Return the [X, Y] coordinate for the center point of the cell that contains the specified text.  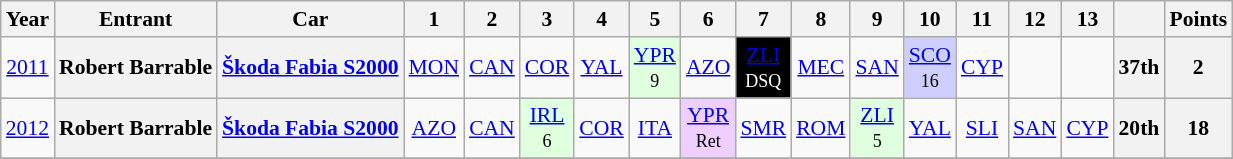
12 [1034, 19]
18 [1198, 128]
9 [876, 19]
4 [602, 19]
ZLI5 [876, 128]
SCO16 [930, 68]
Car [310, 19]
Year [28, 19]
ITA [655, 128]
7 [763, 19]
2011 [28, 68]
37th [1138, 68]
IRL6 [548, 128]
MEC [820, 68]
YPRRet [708, 128]
Entrant [136, 19]
11 [982, 19]
2012 [28, 128]
1 [434, 19]
5 [655, 19]
13 [1087, 19]
MON [434, 68]
SMR [763, 128]
YPR9 [655, 68]
8 [820, 19]
10 [930, 19]
3 [548, 19]
ROM [820, 128]
6 [708, 19]
ZLIDSQ [763, 68]
SLI [982, 128]
20th [1138, 128]
Points [1198, 19]
